Extract the (X, Y) coordinate from the center of the cell holding the provided text.  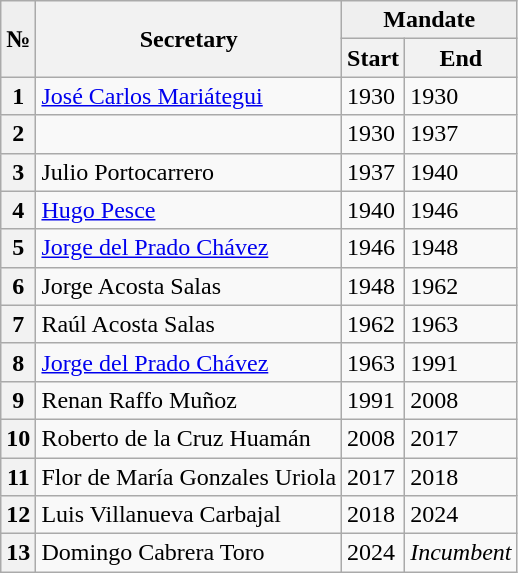
Mandate (430, 20)
Domingo Cabrera Toro (189, 553)
7 (18, 324)
№ (18, 39)
Hugo Pesce (189, 210)
5 (18, 248)
3 (18, 172)
10 (18, 438)
Incumbent (461, 553)
4 (18, 210)
Raúl Acosta Salas (189, 324)
Jorge Acosta Salas (189, 286)
13 (18, 553)
8 (18, 362)
End (461, 58)
9 (18, 400)
12 (18, 515)
Renan Raffo Muñoz (189, 400)
Secretary (189, 39)
Flor de María Gonzales Uriola (189, 477)
José Carlos Mariátegui (189, 96)
Start (374, 58)
6 (18, 286)
Roberto de la Cruz Huamán (189, 438)
2 (18, 134)
1 (18, 96)
Julio Portocarrero (189, 172)
Luis Villanueva Carbajal (189, 515)
11 (18, 477)
